Search for the cell housing the specified text and yield its (x, y) center coordinate. 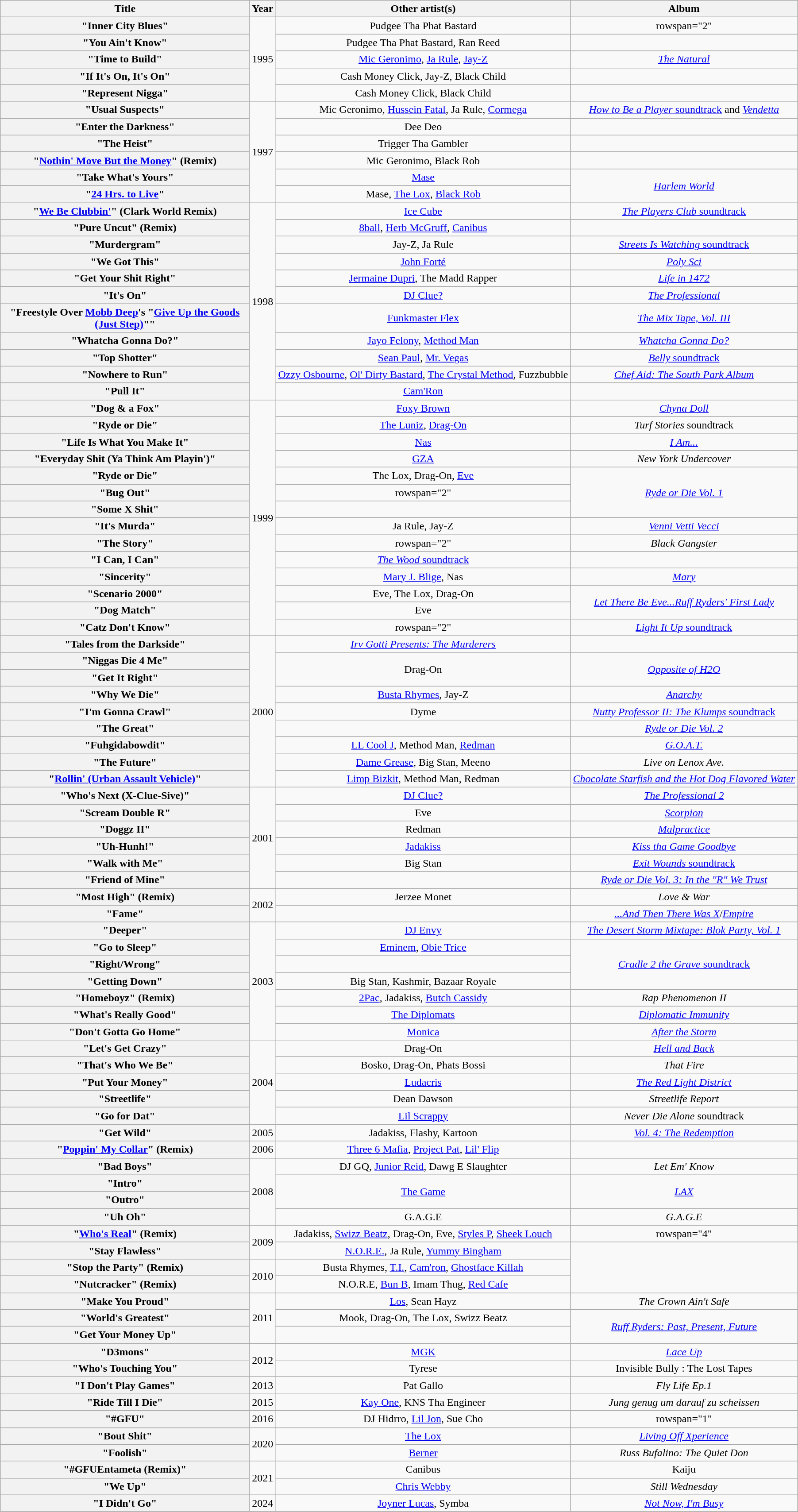
Still Wednesday (684, 1486)
Limp Bizkit, Method Man, Redman (423, 779)
Busta Rhymes, T.I., Cam'ron, Ghostface Killah (423, 1267)
Three 6 Mafia, Project Pat, Lil' Flip (423, 1149)
"Stop the Party" (Remix) (125, 1267)
Album (684, 9)
"Getting Down" (125, 981)
Mic Geronimo, Ja Rule, Jay-Z (423, 59)
"The Future" (125, 762)
Fly Life Ep.1 (684, 1385)
rowspan="4" (684, 1234)
DJ Hidrro, Lil Jon, Sue Cho (423, 1419)
2003 (263, 981)
"#GFUEntameta (Remix)" (125, 1470)
Kiss tha Game Goodbye (684, 846)
"Murdergram" (125, 245)
Jayo Felony, Method Man (423, 341)
"Ride Till I Die" (125, 1402)
Nas (423, 442)
Russ Bufalino: The Quiet Don (684, 1453)
"D3mons" (125, 1352)
I Am... (684, 442)
Lil Scrappy (423, 1116)
Ryde or Die Vol. 3: In the "R" We Trust (684, 880)
1997 (263, 152)
"Fuhgidabowdit" (125, 745)
The Lox, Drag-On, Eve (423, 475)
Live on Lenox Ave. (684, 762)
Big Stan, Kashmir, Bazaar Royale (423, 981)
"Get Wild" (125, 1133)
"Bug Out" (125, 493)
LAX (684, 1192)
2001 (263, 838)
"Catz Don't Know" (125, 627)
N.O.R.E, Bun B, Imam Thug, Red Cafe (423, 1284)
The Mix Tape, Vol. III (684, 318)
The Wood soundtrack (423, 560)
Los, Sean Hayz (423, 1301)
After the Storm (684, 1032)
Jadakiss, Swizz Beatz, Drag-On, Eve, Styles P, Sheek Louch (423, 1234)
"What's Really Good" (125, 1014)
Invisible Bully : The Lost Tapes (684, 1369)
The Players Club soundtrack (684, 211)
Jermaine Dupri, The Madd Rapper (423, 278)
"Foolish" (125, 1453)
"Some X Shit" (125, 509)
Anarchy (684, 694)
Dyme (423, 711)
The Luniz, Drag-On (423, 425)
...And Then There Was X/Empire (684, 914)
Belly soundtrack (684, 358)
GZA (423, 459)
2Pac, Jadakiss, Butch Cassidy (423, 998)
Kaiju (684, 1470)
2000 (263, 712)
2008 (263, 1192)
"We Got This" (125, 262)
"Pull It" (125, 391)
Light It Up soundtrack (684, 627)
2011 (263, 1318)
2005 (263, 1133)
"Enter the Darkness" (125, 127)
Love & War (684, 897)
"Whatcha Gonna Do?" (125, 341)
The Professional (684, 295)
"Go to Sleep" (125, 947)
"Niggas Die 4 Me" (125, 661)
"Go for Dat" (125, 1116)
Mic Geronimo, Hussein Fatal, Ja Rule, Cormega (423, 110)
Living Off Xperience (684, 1436)
Bosko, Drag-On, Phats Bossi (423, 1065)
"Bout Shit" (125, 1436)
"We Be Clubbin'" (Clark World Remix) (125, 211)
MGK (423, 1352)
"Pure Uncut" (Remix) (125, 228)
DJ GQ, Junior Reid, Dawg E Slaughter (423, 1166)
"Don't Gotta Go Home" (125, 1032)
"Let's Get Crazy" (125, 1049)
Pudgee Tha Phat Bastard, Ran Reed (423, 42)
"Usual Suspects" (125, 110)
Chef Aid: The South Park Album (684, 374)
"Uh-Hunh!" (125, 846)
Mase, The Lox, Black Rob (423, 194)
The Crown Ain't Safe (684, 1301)
"Deeper" (125, 930)
"Get It Right" (125, 678)
"It's On" (125, 295)
How to Be a Player soundtrack and Vendetta (684, 110)
Pat Gallo (423, 1385)
"Why We Die" (125, 694)
Vol. 4: The Redemption (684, 1133)
"Poppin' My Collar" (Remix) (125, 1149)
Berner (423, 1453)
Funkmaster Flex (423, 318)
Hell and Back (684, 1049)
"It's Murda" (125, 526)
Black Gangster (684, 543)
2016 (263, 1419)
Chyna Doll (684, 408)
Ruff Ryders: Past, Present, Future (684, 1327)
Title (125, 9)
Harlem World (684, 185)
Diplomatic Immunity (684, 1014)
"World's Greatest" (125, 1318)
Jerzee Monet (423, 897)
1995 (263, 59)
2024 (263, 1503)
"Uh Oh" (125, 1217)
Not Now, I'm Busy (684, 1503)
Year (263, 9)
Jay-Z, Ja Rule (423, 245)
"Streetlife" (125, 1099)
Ozzy Osbourne, Ol' Dirty Bastard, The Crystal Method, Fuzzbubble (423, 374)
"I Don't Play Games" (125, 1385)
1999 (263, 518)
"I'm Gonna Crawl" (125, 711)
Streets Is Watching soundtrack (684, 245)
Chocolate Starfish and the Hot Dog Flavored Water (684, 779)
"Get Your Shit Right" (125, 278)
Busta Rhymes, Jay-Z (423, 694)
Ice Cube (423, 211)
Big Stan (423, 863)
Streetlife Report (684, 1099)
Jung genug um darauf zu scheissen (684, 1402)
Ryde or Die Vol. 1 (684, 492)
"We Up" (125, 1486)
"You Ain't Know" (125, 42)
The Diplomats (423, 1014)
The Lox (423, 1436)
Malpractice (684, 829)
"Make You Proud" (125, 1301)
Exit Wounds soundtrack (684, 863)
That Fire (684, 1065)
"Get Your Money Up" (125, 1335)
Cam'Ron (423, 391)
2009 (263, 1242)
2012 (263, 1360)
DJ Envy (423, 930)
"24 Hrs. to Live" (125, 194)
Mase (423, 177)
"#GFU" (125, 1419)
Whatcha Gonna Do? (684, 341)
Rap Phenomenon II (684, 998)
Let Em' Know (684, 1166)
Cash Money Click, Black Child (423, 93)
"Scenario 2000" (125, 594)
"Fame" (125, 914)
The Professional 2 (684, 796)
Kay One, KNS Tha Engineer (423, 1402)
"Who's Next (X-Clue-Sive)" (125, 796)
Mic Geronimo, Black Rob (423, 160)
rowspan="1" (684, 1419)
N.O.R.E., Ja Rule, Yummy Bingham (423, 1250)
Eminem, Obie Trice (423, 947)
Dee Deo (423, 127)
"Outro" (125, 1200)
"Dog Match" (125, 610)
Irv Gotti Presents: The Murderers (423, 644)
"Everyday Shit (Ya Think Am Playin')" (125, 459)
"Homeboyz" (Remix) (125, 998)
Pudgee Tha Phat Bastard (423, 26)
Cradle 2 the Grave soundtrack (684, 964)
"Top Shotter" (125, 358)
"Time to Build" (125, 59)
Dame Grease, Big Stan, Meeno (423, 762)
John Forté (423, 262)
Canibus (423, 1470)
"Sincerity" (125, 577)
2021 (263, 1478)
"Most High" (Remix) (125, 897)
"Scream Double R" (125, 813)
The Red Light District (684, 1082)
8ball, Herb McGruff, Canibus (423, 228)
Jadakiss (423, 846)
Scorpion (684, 813)
Jadakiss, Flashy, Kartoon (423, 1133)
Monica (423, 1032)
G.O.A.T. (684, 745)
1998 (263, 301)
Eve, The Lox, Drag-On (423, 594)
Ja Rule, Jay-Z (423, 526)
2006 (263, 1149)
2002 (263, 905)
"Nothin' Move But the Money" (Remix) (125, 160)
Other artist(s) (423, 9)
2013 (263, 1385)
Chris Webby (423, 1486)
"Put Your Money" (125, 1082)
Tyrese (423, 1369)
Foxy Brown (423, 408)
Nutty Professor II: The Klumps soundtrack (684, 711)
Cash Money Click, Jay-Z, Black Child (423, 76)
"Life Is What You Make It" (125, 442)
"Nowhere to Run" (125, 374)
"Inner City Blues" (125, 26)
Let There Be Eve...Ruff Ryders' First Lady (684, 602)
"Bad Boys" (125, 1166)
Sean Paul, Mr. Vegas (423, 358)
Mary (684, 577)
Life in 1472 (684, 278)
New York Undercover (684, 459)
"Friend of Mine" (125, 880)
"That's Who We Be" (125, 1065)
"Doggz II" (125, 829)
Mook, Drag-On, The Lox, Swizz Beatz (423, 1318)
"Intro" (125, 1183)
Mary J. Blige, Nas (423, 577)
"Freestyle Over Mobb Deep's "Give Up the Goods (Just Step)"" (125, 318)
2020 (263, 1444)
Never Die Alone soundtrack (684, 1116)
Turf Stories soundtrack (684, 425)
"The Heist" (125, 143)
"Who's Real" (Remix) (125, 1234)
"Right/Wrong" (125, 964)
Joyner Lucas, Symba (423, 1503)
The Natural (684, 59)
2010 (263, 1276)
"Who's Touching You" (125, 1369)
Poly Sci (684, 262)
"Stay Flawless" (125, 1250)
"I Didn't Go" (125, 1503)
"The Great" (125, 728)
"Tales from the Darkside" (125, 644)
The Game (423, 1192)
"Take What's Yours" (125, 177)
Opposite of H2O (684, 669)
LL Cool J, Method Man, Redman (423, 745)
Ryde or Die Vol. 2 (684, 728)
2004 (263, 1082)
Dean Dawson (423, 1099)
"Dog & a Fox" (125, 408)
Venni Vetti Vecci (684, 526)
"The Story" (125, 543)
"Represent Nigga" (125, 93)
The Desert Storm Mixtape: Blok Party, Vol. 1 (684, 930)
"Walk with Me" (125, 863)
"If It's On, It's On" (125, 76)
Lace Up (684, 1352)
"I Can, I Can" (125, 560)
2015 (263, 1402)
"Rollin' (Urban Assault Vehicle)" (125, 779)
Ludacris (423, 1082)
Redman (423, 829)
"Nutcracker" (Remix) (125, 1284)
Trigger Tha Gambler (423, 143)
